From the cell containing the given text, extract its center point as (x, y) coordinate. 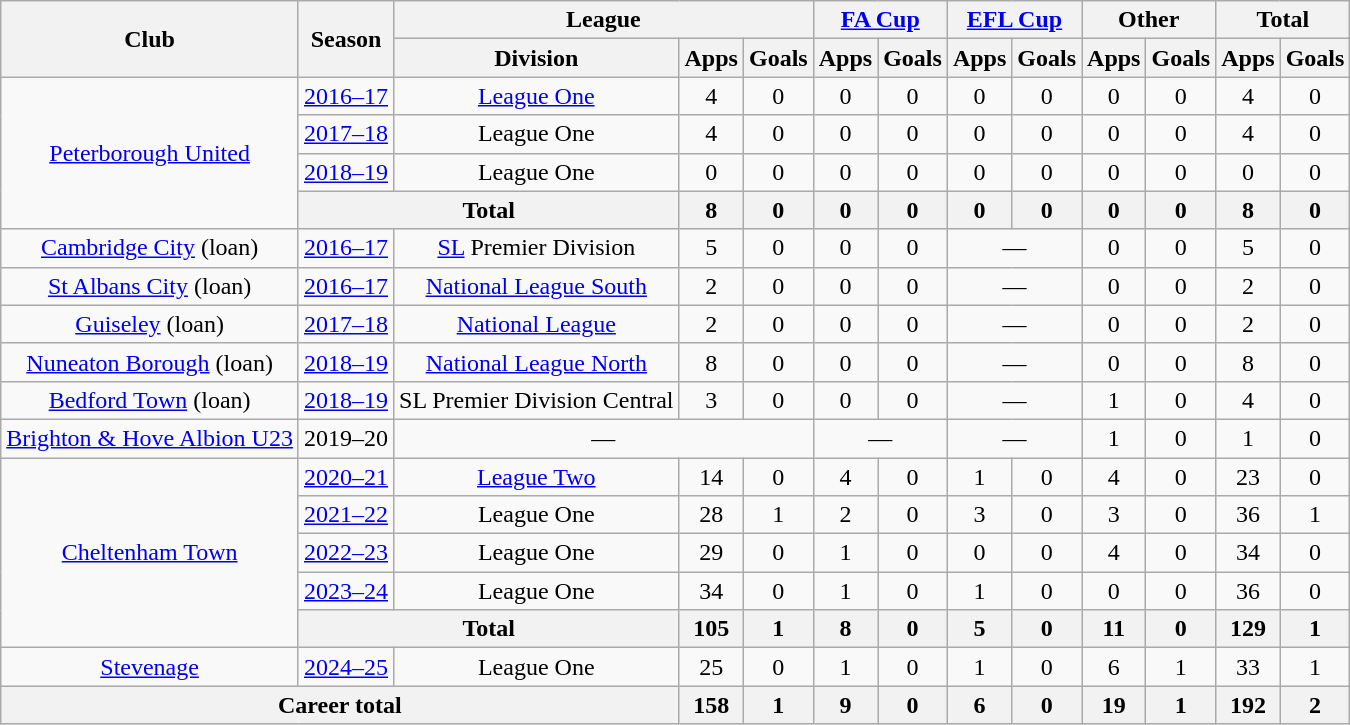
2022–23 (346, 553)
SL Premier Division (536, 248)
Season (346, 39)
33 (1248, 667)
14 (711, 477)
Career total (340, 705)
Cheltenham Town (150, 553)
League Two (536, 477)
Brighton & Hove Albion U23 (150, 438)
SL Premier Division Central (536, 400)
Club (150, 39)
28 (711, 515)
11 (1114, 629)
2019–20 (346, 438)
23 (1248, 477)
Cambridge City (loan) (150, 248)
2021–22 (346, 515)
2020–21 (346, 477)
105 (711, 629)
2023–24 (346, 591)
Nuneaton Borough (loan) (150, 362)
Other (1149, 20)
25 (711, 667)
2024–25 (346, 667)
EFL Cup (1014, 20)
29 (711, 553)
League (604, 20)
St Albans City (loan) (150, 286)
9 (845, 705)
FA Cup (880, 20)
National League North (536, 362)
National League (536, 324)
Guiseley (loan) (150, 324)
158 (711, 705)
129 (1248, 629)
Bedford Town (loan) (150, 400)
Division (536, 58)
19 (1114, 705)
Peterborough United (150, 153)
National League South (536, 286)
192 (1248, 705)
Stevenage (150, 667)
